From the cell containing the given text, extract its center point as [X, Y] coordinate. 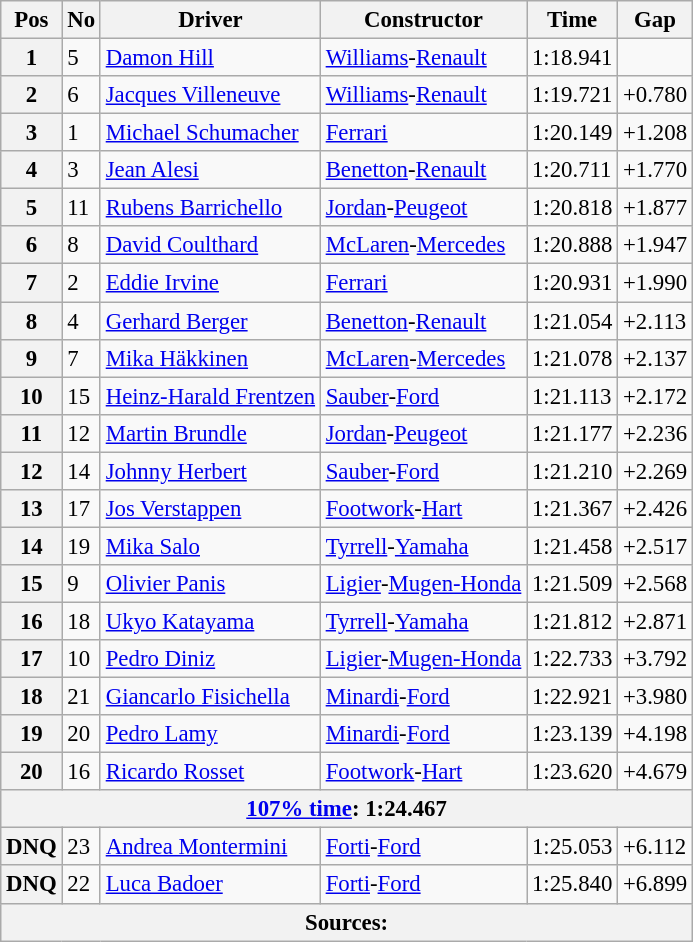
Pedro Lamy [210, 734]
Johnny Herbert [210, 471]
1:21.458 [572, 546]
+3.980 [656, 697]
Constructor [423, 20]
Luca Badoer [210, 885]
+2.137 [656, 358]
+0.780 [656, 95]
Mika Häkkinen [210, 358]
Time [572, 20]
1:20.931 [572, 283]
+2.426 [656, 509]
1:21.054 [572, 321]
1:21.210 [572, 471]
Martin Brundle [210, 433]
1:21.113 [572, 396]
Sources: [347, 922]
Eddie Irvine [210, 283]
Driver [210, 20]
Jean Alesi [210, 170]
+2.871 [656, 621]
Rubens Barrichello [210, 208]
+2.269 [656, 471]
1:21.509 [572, 584]
+1.947 [656, 245]
1:18.941 [572, 58]
Giancarlo Fisichella [210, 697]
Michael Schumacher [210, 133]
Jos Verstappen [210, 509]
22 [81, 885]
1:21.078 [572, 358]
1:20.888 [572, 245]
Ukyo Katayama [210, 621]
1:22.921 [572, 697]
+2.517 [656, 546]
Gap [656, 20]
23 [81, 847]
1:21.812 [572, 621]
+1.990 [656, 283]
No [81, 20]
David Coulthard [210, 245]
Mika Salo [210, 546]
1:19.721 [572, 95]
21 [81, 697]
1:22.733 [572, 659]
Damon Hill [210, 58]
1:25.053 [572, 847]
Jacques Villeneuve [210, 95]
+4.198 [656, 734]
Olivier Panis [210, 584]
Ricardo Rosset [210, 772]
1:23.139 [572, 734]
107% time: 1:24.467 [347, 809]
1:21.177 [572, 433]
+2.113 [656, 321]
Andrea Montermini [210, 847]
+2.172 [656, 396]
+1.770 [656, 170]
Pos [32, 20]
+6.112 [656, 847]
+2.236 [656, 433]
+3.792 [656, 659]
1:20.818 [572, 208]
13 [32, 509]
Heinz-Harald Frentzen [210, 396]
+4.679 [656, 772]
1:21.367 [572, 509]
Gerhard Berger [210, 321]
+1.877 [656, 208]
Pedro Diniz [210, 659]
1:20.711 [572, 170]
+1.208 [656, 133]
+2.568 [656, 584]
1:25.840 [572, 885]
1:23.620 [572, 772]
+6.899 [656, 885]
1:20.149 [572, 133]
